Find where the given text appears and provide that cell's center as [x, y] coordinate. 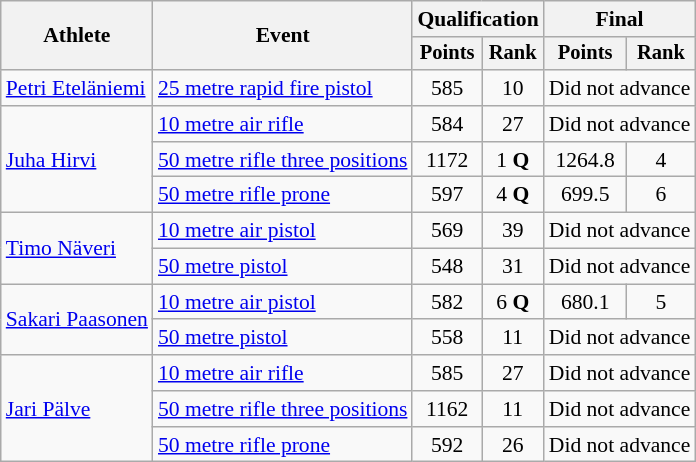
1 Q [513, 160]
558 [446, 338]
39 [513, 231]
1162 [446, 409]
699.5 [586, 195]
31 [513, 267]
6 [662, 195]
569 [446, 231]
Timo Näveri [77, 248]
Petri Eteläniemi [77, 88]
6 Q [513, 302]
Qualification [478, 19]
Jari Pälve [77, 408]
680.1 [586, 302]
1172 [446, 160]
Final [620, 19]
25 metre rapid fire pistol [283, 88]
Juha Hirvi [77, 160]
597 [446, 195]
4 Q [513, 195]
582 [446, 302]
5 [662, 302]
548 [446, 267]
1264.8 [586, 160]
10 [513, 88]
584 [446, 124]
Event [283, 36]
4 [662, 160]
Athlete [77, 36]
Sakari Paasonen [77, 320]
50 metre rifle prone [283, 195]
